Pinpoint the cell where the given text exists, returning its (x, y) midpoint coordinate. 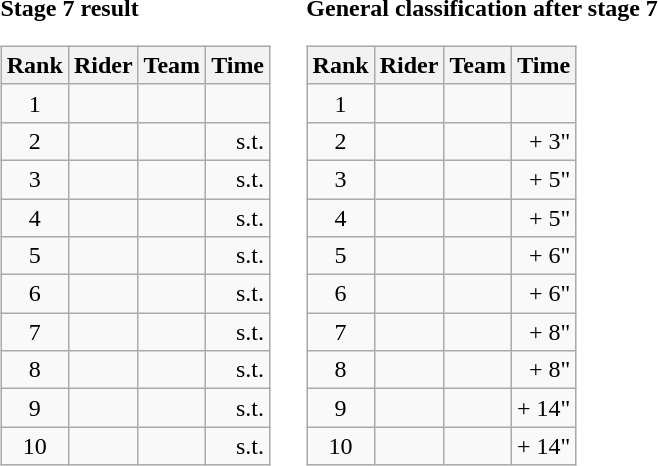
+ 3" (543, 141)
